Locate the cell with the specified text and output its (x, y) center coordinate. 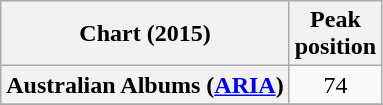
Peakposition (335, 34)
74 (335, 85)
Australian Albums (ARIA) (145, 85)
Chart (2015) (145, 34)
